Return [X, Y] of the center of cell containing provided text 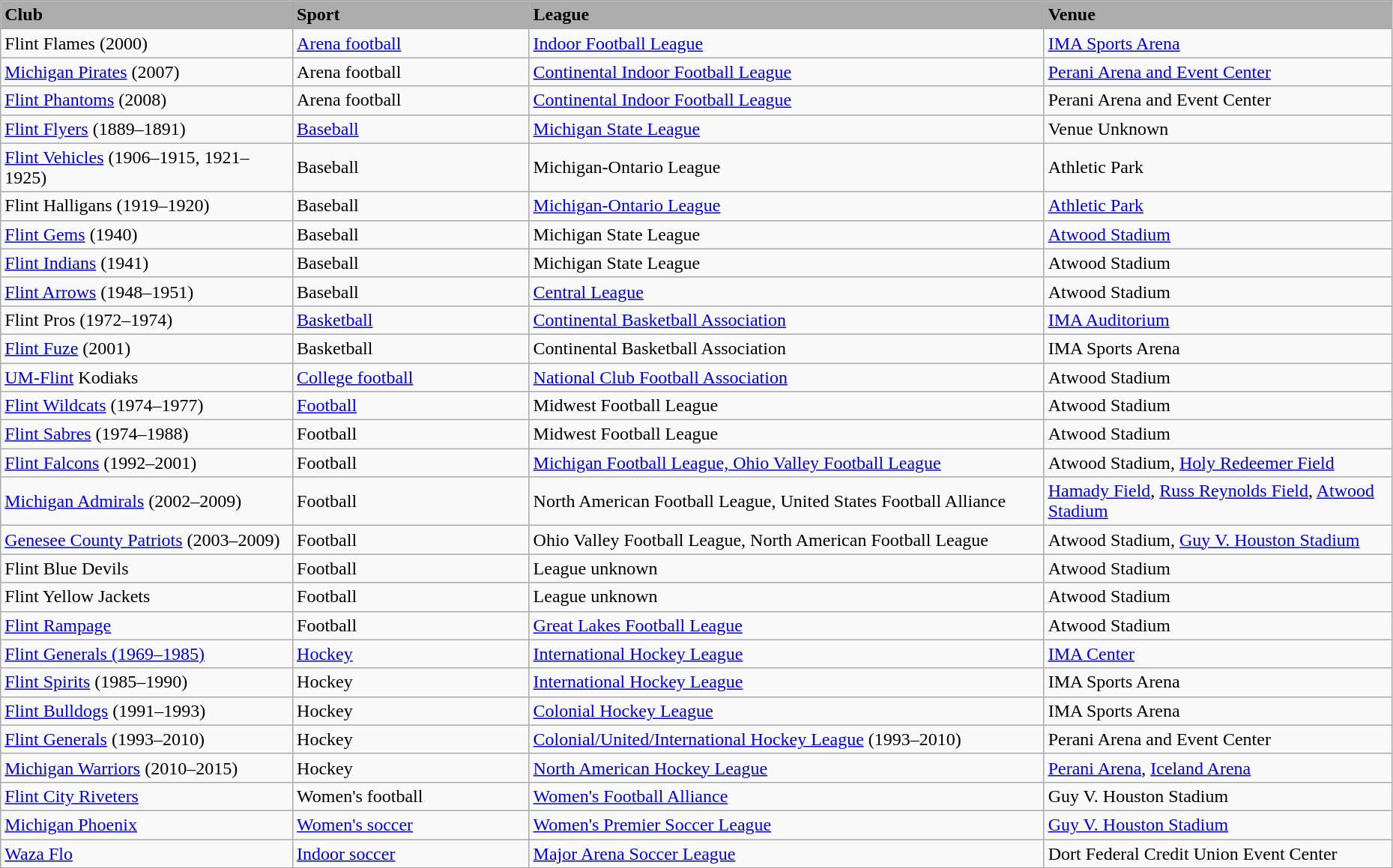
Michigan Phoenix [147, 825]
Perani Arena, Iceland Arena [1218, 768]
Ohio Valley Football League, North American Football League [787, 540]
Sport [411, 15]
Indoor Football League [787, 43]
Dort Federal Credit Union Event Center [1218, 853]
Michigan Warriors (2010–2015) [147, 768]
Flint Arrows (1948–1951) [147, 291]
Venue [1218, 15]
Flint Pros (1972–1974) [147, 320]
Flint City Riveters [147, 796]
Atwood Stadium, Holy Redeemer Field [1218, 463]
Atwood Stadium, Guy V. Houston Stadium [1218, 540]
Flint Vehicles (1906–1915, 1921–1925) [147, 168]
UM-Flint Kodiaks [147, 377]
Flint Blue Devils [147, 568]
Michigan Admirals (2002–2009) [147, 502]
IMA Auditorium [1218, 320]
Hamady Field, Russ Reynolds Field, Atwood Stadium [1218, 502]
Genesee County Patriots (2003–2009) [147, 540]
North American Hockey League [787, 768]
Flint Phantoms (2008) [147, 100]
Michigan Football League, Ohio Valley Football League [787, 463]
Women's soccer [411, 825]
Flint Bulldogs (1991–1993) [147, 711]
Flint Falcons (1992–2001) [147, 463]
Flint Rampage [147, 625]
Flint Halligans (1919–1920) [147, 206]
Venue Unknown [1218, 129]
College football [411, 377]
Flint Sabres (1974–1988) [147, 434]
Michigan Pirates (2007) [147, 72]
Flint Spirits (1985–1990) [147, 682]
National Club Football Association [787, 377]
Indoor soccer [411, 853]
Colonial Hockey League [787, 711]
Flint Yellow Jackets [147, 597]
Flint Indians (1941) [147, 263]
Flint Flyers (1889–1891) [147, 129]
Waza Flo [147, 853]
Club [147, 15]
Flint Wildcats (1974–1977) [147, 406]
Women's Premier Soccer League [787, 825]
Major Arena Soccer League [787, 853]
Flint Generals (1969–1985) [147, 654]
North American Football League, United States Football Alliance [787, 502]
IMA Center [1218, 654]
Flint Fuze (2001) [147, 348]
League [787, 15]
Flint Flames (2000) [147, 43]
Flint Generals (1993–2010) [147, 739]
Central League [787, 291]
Women's Football Alliance [787, 796]
Women's football [411, 796]
Flint Gems (1940) [147, 234]
Colonial/United/International Hockey League (1993–2010) [787, 739]
Great Lakes Football League [787, 625]
